For the text-containing cell, return its midpoint in (X, Y) coordinate format. 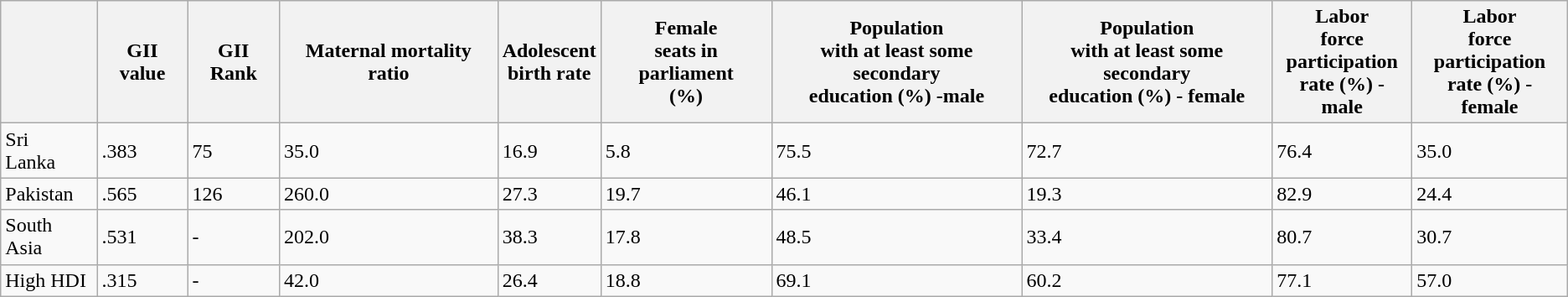
69.1 (896, 280)
GII Rank (233, 62)
33.4 (1148, 237)
SriLanka (49, 151)
.383 (142, 151)
.565 (142, 194)
Adolescentbirth rate (549, 62)
High HDI (49, 280)
26.4 (549, 280)
75 (233, 151)
75.5 (896, 151)
Femaleseats in parliament(%) (686, 62)
Pakistan (49, 194)
Populationwith at least some secondaryeducation (%) -male (896, 62)
126 (233, 194)
38.3 (549, 237)
GII value (142, 62)
27.3 (549, 194)
60.2 (1148, 280)
42.0 (389, 280)
16.9 (549, 151)
Populationwith at least some secondaryeducation (%) - female (1148, 62)
19.7 (686, 194)
18.8 (686, 280)
76.4 (1342, 151)
82.9 (1342, 194)
South Asia (49, 237)
30.7 (1489, 237)
5.8 (686, 151)
19.3 (1148, 194)
Maternal mortality ratio (389, 62)
48.5 (896, 237)
202.0 (389, 237)
80.7 (1342, 237)
46.1 (896, 194)
17.8 (686, 237)
.315 (142, 280)
Laborforceparticipationrate (%) - male (1342, 62)
.531 (142, 237)
77.1 (1342, 280)
72.7 (1148, 151)
Laborforceparticipationrate (%) - female (1489, 62)
24.4 (1489, 194)
260.0 (389, 194)
57.0 (1489, 280)
